Return the [x, y] coordinate for the center point of the cell that contains the specified text.  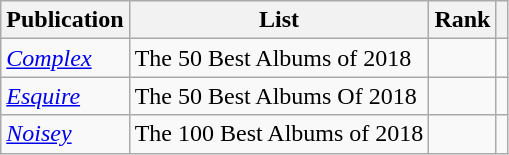
The 50 Best Albums Of 2018 [279, 96]
Publication [65, 20]
The 100 Best Albums of 2018 [279, 134]
Complex [65, 58]
The 50 Best Albums of 2018 [279, 58]
Esquire [65, 96]
List [279, 20]
Noisey [65, 134]
Rank [462, 20]
